Provide the (X, Y) coordinate of the cell's center where the given text is located.  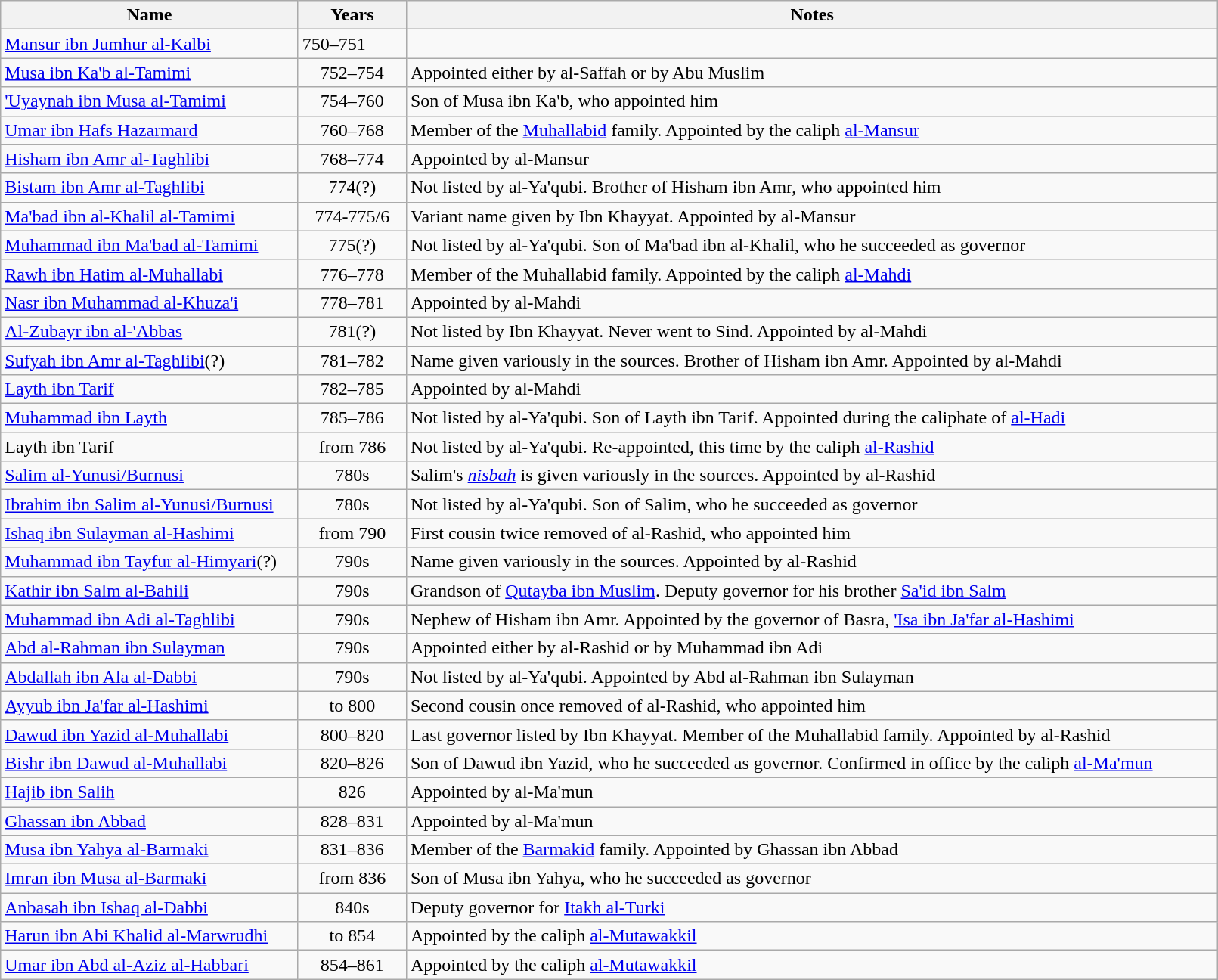
Not listed by al-Ya'qubi. Re-appointed, this time by the caliph al-Rashid (812, 447)
'Uyaynah ibn Musa al-Tamimi (150, 101)
781(?) (352, 331)
Muhammad ibn Layth (150, 418)
774-775/6 (352, 216)
Rawh ibn Hatim al-Muhallabi (150, 274)
Muhammad ibn Ma'bad al-Tamimi (150, 245)
826 (352, 792)
774(?) (352, 188)
750–751 (352, 44)
Years (352, 15)
Son of Musa ibn Yahya, who he succeeded as governor (812, 879)
Deputy governor for Itakh al-Turki (812, 907)
Not listed by al-Ya'qubi. Brother of Hisham ibn Amr, who appointed him (812, 188)
Not listed by Ibn Khayyat. Never went to Sind. Appointed by al-Mahdi (812, 331)
Name (150, 15)
Hajib ibn Salih (150, 792)
776–778 (352, 274)
Salim al-Yunusi/Burnusi (150, 476)
Notes (812, 15)
768–774 (352, 159)
754–760 (352, 101)
Abdallah ibn Ala al-Dabbi (150, 677)
Al-Zubayr ibn al-'Abbas (150, 331)
820–826 (352, 763)
760–768 (352, 130)
Hisham ibn Amr al-Taghlibi (150, 159)
Ma'bad ibn al-Khalil al-Tamimi (150, 216)
Salim's nisbah is given variously in the sources. Appointed by al-Rashid (812, 476)
Muhammad ibn Adi al-Taghlibi (150, 619)
from 786 (352, 447)
Kathir ibn Salm al-Bahili (150, 591)
778–781 (352, 302)
Last governor listed by Ibn Khayyat. Member of the Muhallabid family. Appointed by al-Rashid (812, 734)
Musa ibn Ka'b al-Tamimi (150, 73)
Bishr ibn Dawud al-Muhallabi (150, 763)
Appointed by al-Mansur (812, 159)
Umar ibn Abd al-Aziz al-Habbari (150, 965)
Appointed either by al-Rashid or by Muhammad ibn Adi (812, 648)
Ghassan ibn Abbad (150, 820)
Anbasah ibn Ishaq al-Dabbi (150, 907)
Harun ibn Abi Khalid al-Marwrudhi (150, 936)
Bistam ibn Amr al-Taghlibi (150, 188)
Member of the Muhallabid family. Appointed by the caliph al-Mansur (812, 130)
Nephew of Hisham ibn Amr. Appointed by the governor of Basra, 'Isa ibn Ja'far al-Hashimi (812, 619)
Sufyah ibn Amr al-Taghlibi(?) (150, 361)
800–820 (352, 734)
from 790 (352, 533)
to 800 (352, 706)
828–831 (352, 820)
Appointed either by al-Saffah or by Abu Muslim (812, 73)
781–782 (352, 361)
to 854 (352, 936)
785–786 (352, 418)
Member of the Barmakid family. Appointed by Ghassan ibn Abbad (812, 850)
Ayyub ibn Ja'far al-Hashimi (150, 706)
831–836 (352, 850)
840s (352, 907)
854–861 (352, 965)
752–754 (352, 73)
Mansur ibn Jumhur al-Kalbi (150, 44)
Not listed by al-Ya'qubi. Son of Ma'bad ibn al-Khalil, who he succeeded as governor (812, 245)
Umar ibn Hafs Hazarmard (150, 130)
Ishaq ibn Sulayman al-Hashimi (150, 533)
Dawud ibn Yazid al-Muhallabi (150, 734)
Name given variously in the sources. Appointed by al-Rashid (812, 562)
Not listed by al-Ya'qubi. Appointed by Abd al-Rahman ibn Sulayman (812, 677)
Second cousin once removed of al-Rashid, who appointed him (812, 706)
Grandson of Qutayba ibn Muslim. Deputy governor for his brother Sa'id ibn Salm (812, 591)
Not listed by al-Ya'qubi. Son of Salim, who he succeeded as governor (812, 504)
from 836 (352, 879)
Abd al-Rahman ibn Sulayman (150, 648)
Member of the Muhallabid family. Appointed by the caliph al-Mahdi (812, 274)
Musa ibn Yahya al-Barmaki (150, 850)
Son of Musa ibn Ka'b, who appointed him (812, 101)
Muhammad ibn Tayfur al-Himyari(?) (150, 562)
Son of Dawud ibn Yazid, who he succeeded as governor. Confirmed in office by the caliph al-Ma'mun (812, 763)
Nasr ibn Muhammad al-Khuza'i (150, 302)
Variant name given by Ibn Khayyat. Appointed by al-Mansur (812, 216)
775(?) (352, 245)
Imran ibn Musa al-Barmaki (150, 879)
782–785 (352, 389)
Ibrahim ibn Salim al-Yunusi/Burnusi (150, 504)
Name given variously in the sources. Brother of Hisham ibn Amr. Appointed by al-Mahdi (812, 361)
Not listed by al-Ya'qubi. Son of Layth ibn Tarif. Appointed during the caliphate of al-Hadi (812, 418)
First cousin twice removed of al-Rashid, who appointed him (812, 533)
